Search for the cell housing the specified text and yield its (X, Y) center coordinate. 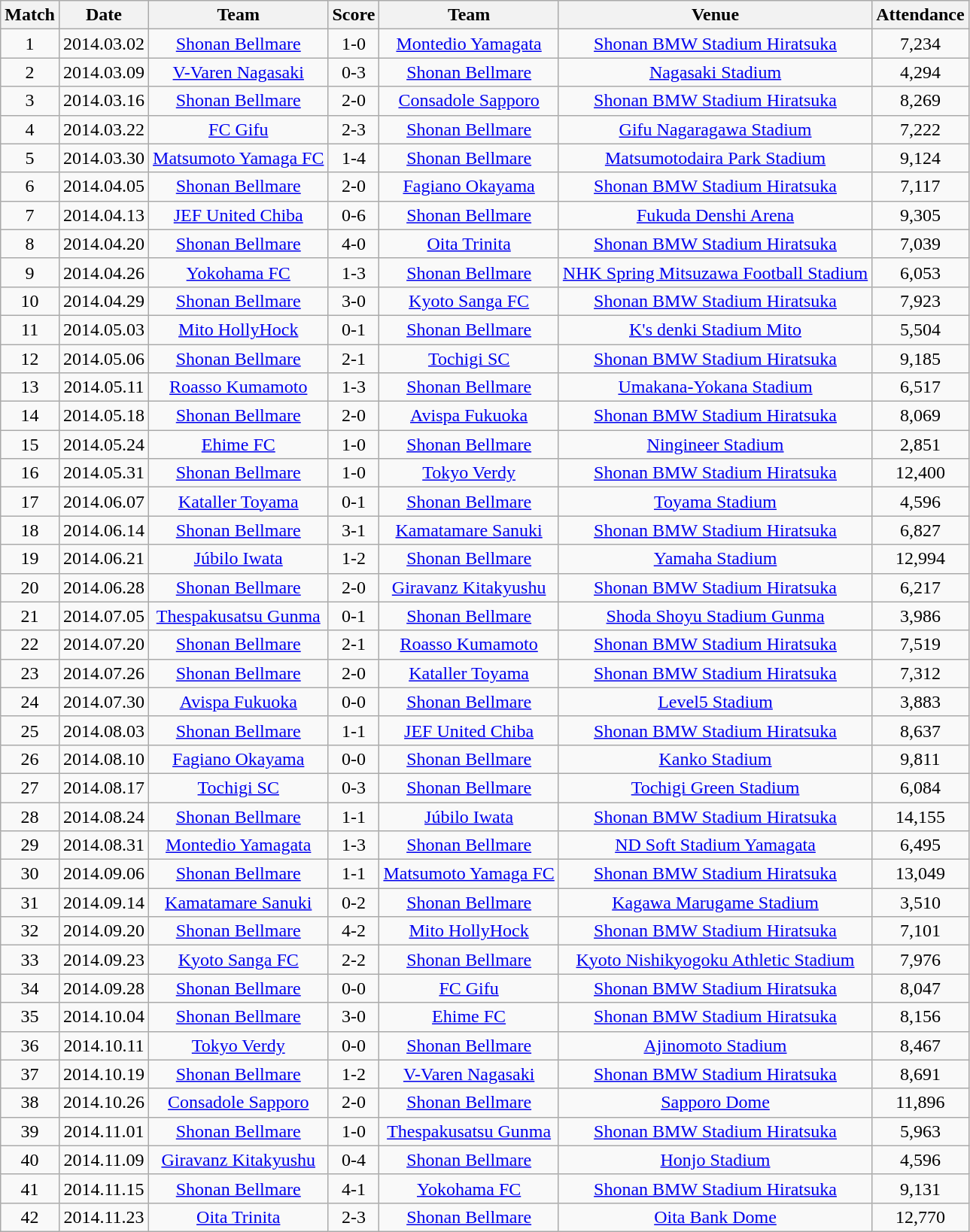
2-2 (354, 960)
2014.06.28 (104, 587)
4,294 (920, 72)
25 (30, 730)
2014.05.06 (104, 359)
2014.09.06 (104, 874)
2,851 (920, 445)
9,185 (920, 359)
2014.11.23 (104, 1217)
2014.04.20 (104, 244)
2014.09.14 (104, 903)
6,827 (920, 530)
5,504 (920, 329)
Sapporo Dome (715, 1103)
27 (30, 787)
2014.08.17 (104, 787)
21 (30, 616)
Level5 Stadium (715, 702)
2014.04.13 (104, 215)
Date (104, 15)
8,637 (920, 730)
3,883 (920, 702)
2014.05.31 (104, 473)
Kanko Stadium (715, 759)
12,994 (920, 559)
30 (30, 874)
2014.03.02 (104, 44)
2014.07.20 (104, 645)
Attendance (920, 15)
Toyama Stadium (715, 502)
Kyoto Nishikyogoku Athletic Stadium (715, 960)
19 (30, 559)
20 (30, 587)
2014.05.18 (104, 416)
Umakana-Yokana Stadium (715, 387)
13 (30, 387)
8 (30, 244)
1-4 (354, 158)
8,691 (920, 1074)
Gifu Nagaragawa Stadium (715, 129)
Score (354, 15)
9,811 (920, 759)
41 (30, 1188)
2014.07.05 (104, 616)
40 (30, 1160)
12 (30, 359)
31 (30, 903)
6,495 (920, 845)
Yamaha Stadium (715, 559)
0-4 (354, 1160)
2014.05.11 (104, 387)
4 (30, 129)
3 (30, 101)
7,039 (920, 244)
8,269 (920, 101)
NHK Spring Mitsuzawa Football Stadium (715, 272)
4-0 (354, 244)
6,517 (920, 387)
2014.03.22 (104, 129)
32 (30, 931)
2014.10.19 (104, 1074)
Oita Bank Dome (715, 1217)
9,305 (920, 215)
2014.08.31 (104, 845)
22 (30, 645)
0-6 (354, 215)
9,131 (920, 1188)
8,467 (920, 1045)
2014.03.09 (104, 72)
7,234 (920, 44)
Shoda Shoyu Stadium Gunma (715, 616)
13,049 (920, 874)
28 (30, 816)
7,976 (920, 960)
2014.11.15 (104, 1188)
2014.04.29 (104, 301)
Fukuda Denshi Arena (715, 215)
14,155 (920, 816)
2014.07.26 (104, 673)
7,519 (920, 645)
2014.10.26 (104, 1103)
2014.11.01 (104, 1131)
2014.08.03 (104, 730)
16 (30, 473)
7,312 (920, 673)
2014.06.21 (104, 559)
35 (30, 1017)
7,117 (920, 187)
12,770 (920, 1217)
2014.09.28 (104, 988)
Matsumotodaira Park Stadium (715, 158)
2014.11.09 (104, 1160)
4-2 (354, 931)
2014.05.03 (104, 329)
6 (30, 187)
2014.07.30 (104, 702)
12,400 (920, 473)
2014.10.11 (104, 1045)
10 (30, 301)
2014.04.05 (104, 187)
5 (30, 158)
5,963 (920, 1131)
Tochigi Green Stadium (715, 787)
6,084 (920, 787)
Match (30, 15)
23 (30, 673)
2014.08.24 (104, 816)
2014.04.26 (104, 272)
0-2 (354, 903)
37 (30, 1074)
24 (30, 702)
2014.08.10 (104, 759)
2014.05.24 (104, 445)
34 (30, 988)
Ajinomoto Stadium (715, 1045)
11 (30, 329)
2014.06.07 (104, 502)
Honjo Stadium (715, 1160)
8,156 (920, 1017)
3,510 (920, 903)
1 (30, 44)
6,217 (920, 587)
2014.10.04 (104, 1017)
7,101 (920, 931)
7,222 (920, 129)
2014.03.30 (104, 158)
2 (30, 72)
7 (30, 215)
14 (30, 416)
8,047 (920, 988)
17 (30, 502)
3,986 (920, 616)
33 (30, 960)
4-1 (354, 1188)
15 (30, 445)
Nagasaki Stadium (715, 72)
2014.06.14 (104, 530)
39 (30, 1131)
3-1 (354, 530)
42 (30, 1217)
7,923 (920, 301)
36 (30, 1045)
Kagawa Marugame Stadium (715, 903)
18 (30, 530)
Venue (715, 15)
2014.03.16 (104, 101)
29 (30, 845)
38 (30, 1103)
11,896 (920, 1103)
Ningineer Stadium (715, 445)
9 (30, 272)
26 (30, 759)
6,053 (920, 272)
ND Soft Stadium Yamagata (715, 845)
8,069 (920, 416)
2014.09.20 (104, 931)
K's denki Stadium Mito (715, 329)
2014.09.23 (104, 960)
9,124 (920, 158)
